Scan for the cell matching the given text and deliver its [X, Y] coordinate at center. 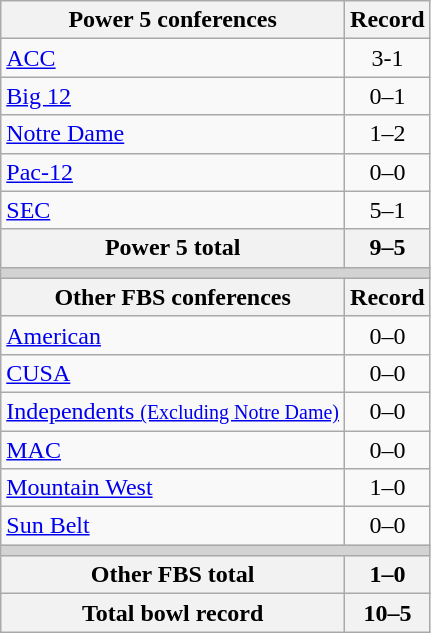
5–1 [388, 210]
Other FBS total [173, 575]
Notre Dame [173, 134]
Other FBS conferences [173, 297]
Power 5 total [173, 248]
ACC [173, 58]
American [173, 335]
10–5 [388, 613]
Power 5 conferences [173, 20]
3-1 [388, 58]
Independents (Excluding Notre Dame) [173, 411]
CUSA [173, 373]
Sun Belt [173, 526]
MAC [173, 449]
9–5 [388, 248]
0–1 [388, 96]
SEC [173, 210]
Total bowl record [173, 613]
Pac-12 [173, 172]
Big 12 [173, 96]
1–2 [388, 134]
Mountain West [173, 488]
